Detect which cell encompasses the target text, then output its [X, Y] center coordinate. 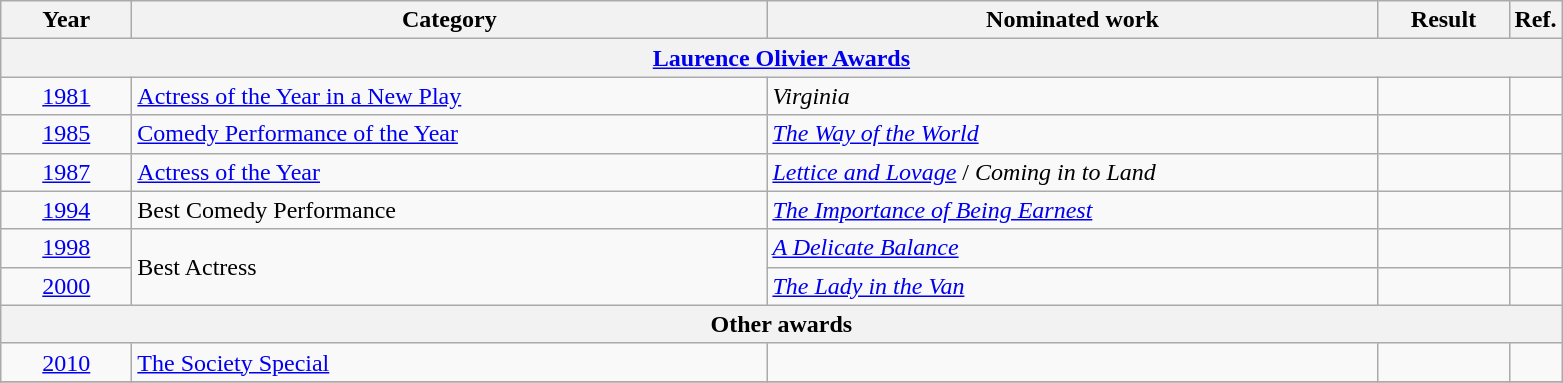
Actress of the Year [450, 172]
Actress of the Year in a New Play [450, 96]
Best Actress [450, 267]
The Lady in the Van [1072, 286]
2010 [66, 362]
Other awards [782, 324]
Result [1444, 20]
1987 [66, 172]
Laurence Olivier Awards [782, 58]
1998 [66, 248]
A Delicate Balance [1072, 248]
1994 [66, 210]
1981 [66, 96]
The Society Special [450, 362]
The Importance of Being Earnest [1072, 210]
Nominated work [1072, 20]
2000 [66, 286]
Comedy Performance of the Year [450, 134]
Virginia [1072, 96]
Ref. [1536, 20]
Lettice and Lovage / Coming in to Land [1072, 172]
The Way of the World [1072, 134]
Best Comedy Performance [450, 210]
1985 [66, 134]
Year [66, 20]
Category [450, 20]
